Provide the (X, Y) coordinate of the cell's center where the given text is located.  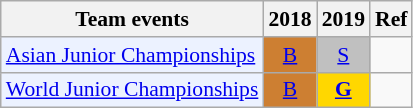
2018 (290, 19)
S (344, 55)
Ref (391, 19)
2019 (344, 19)
G (344, 90)
Team events (132, 19)
World Junior Championships (132, 90)
Asian Junior Championships (132, 55)
